Scan for the cell matching the given text and deliver its [x, y] coordinate at center. 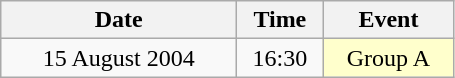
Event [388, 20]
Date [119, 20]
Time [280, 20]
15 August 2004 [119, 58]
16:30 [280, 58]
Group A [388, 58]
